Output the [x, y] coordinate of the center of the cell containing the given text.  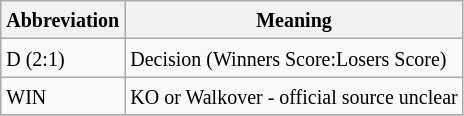
Decision (Winners Score:Losers Score) [294, 58]
D (2:1) [63, 58]
Abbreviation [63, 20]
WIN [63, 96]
Meaning [294, 20]
KO or Walkover - official source unclear [294, 96]
